From the cell containing the given text, extract its center point as (X, Y) coordinate. 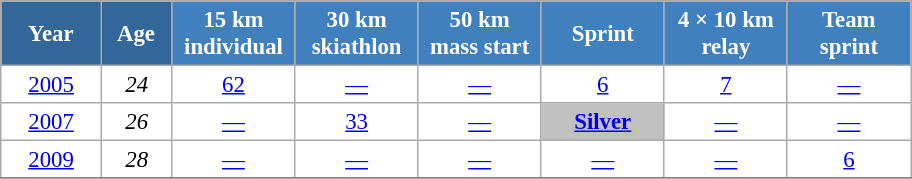
7 (726, 85)
62 (234, 85)
Team sprint (848, 34)
28 (136, 160)
Silver (602, 122)
Age (136, 34)
2009 (52, 160)
15 km individual (234, 34)
2005 (52, 85)
26 (136, 122)
30 km skiathlon (356, 34)
24 (136, 85)
2007 (52, 122)
Sprint (602, 34)
50 km mass start (480, 34)
Year (52, 34)
4 × 10 km relay (726, 34)
33 (356, 122)
